Capture the cell that displays the provided text and extract its (X, Y) central coordinate. 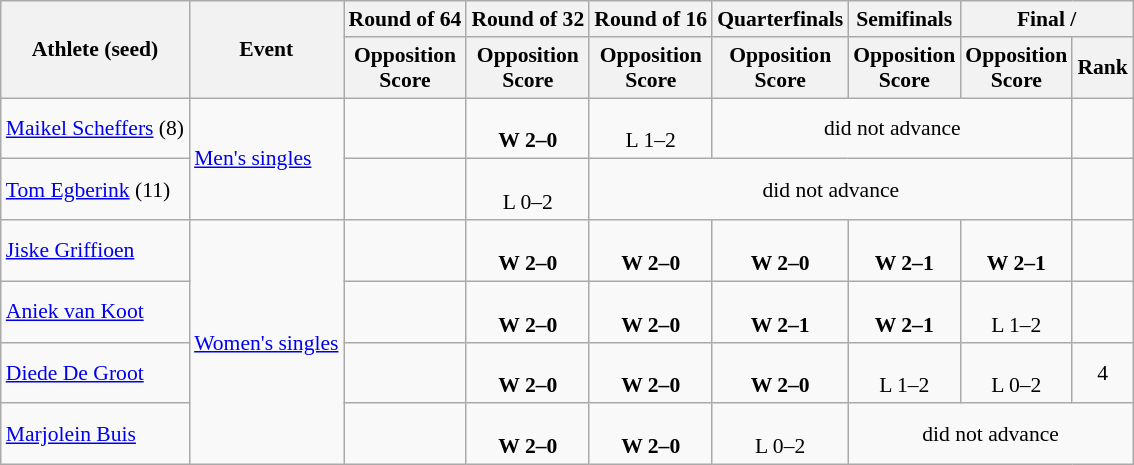
Round of 32 (528, 19)
Maikel Scheffers (8) (95, 128)
Quarterfinals (780, 19)
Semifinals (904, 19)
Final / (1046, 19)
Round of 64 (406, 19)
Rank (1102, 68)
Event (266, 50)
Aniek van Koot (95, 312)
Marjolein Buis (95, 434)
Tom Egberink (11) (95, 190)
Athlete (seed) (95, 50)
Round of 16 (650, 19)
Men's singles (266, 159)
Diede De Groot (95, 372)
4 (1102, 372)
Women's singles (266, 342)
Jiske Griffioen (95, 250)
